Scan for the cell matching the given text and deliver its [x, y] coordinate at center. 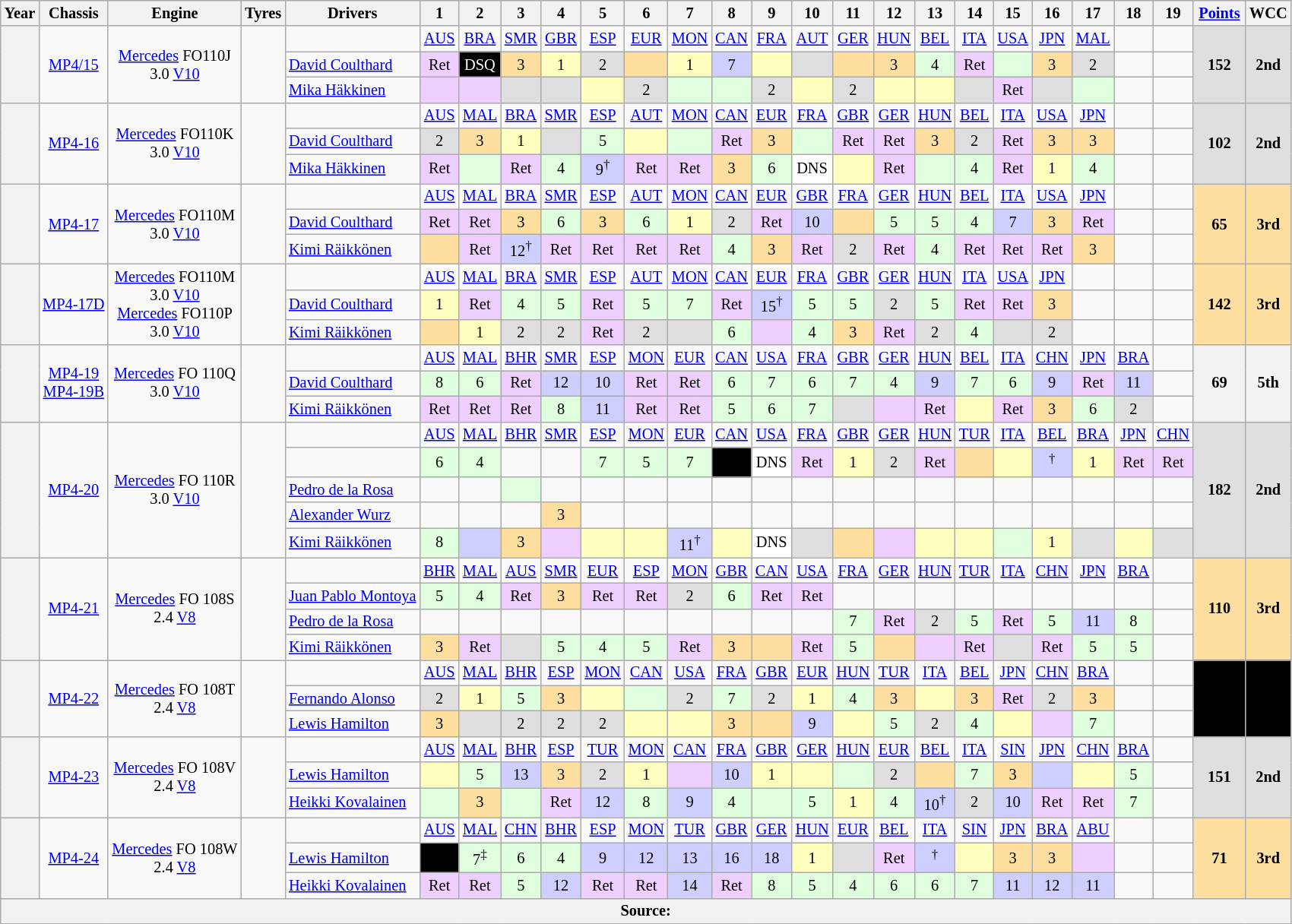
0 (203) [1219, 698]
151 [1219, 777]
65 [1219, 223]
182 [1219, 489]
17 [1093, 13]
MP4-20 [73, 489]
MP4-16 [73, 143]
Source: [646, 911]
110 [1219, 609]
MP4-21 [73, 609]
7‡ [480, 857]
142 [1219, 305]
Mercedes FO110M3.0 V10 [175, 223]
MP4-17 [73, 223]
MP4-17D [73, 305]
Mercedes FO 108T2.4 V8 [175, 698]
WCC [1268, 13]
Tyres [263, 13]
Mercedes FO110K3.0 V10 [175, 143]
Engine [175, 13]
10† [935, 802]
MP4-23 [73, 777]
MP4-22 [73, 698]
71 [1219, 857]
MP4-24 [73, 857]
19 [1173, 13]
5th [1268, 383]
Mercedes FO 110R3.0 V10 [175, 489]
15 [1012, 13]
9† [602, 169]
Mercedes FO110M3.0 V10Mercedes FO110P3.0 V10 [175, 305]
Points [1219, 13]
Fernando Alonso [353, 698]
102 [1219, 143]
ABU [1093, 830]
15† [772, 304]
MP4/15 [73, 64]
12† [521, 249]
Mercedes FO 110Q3.0 V10 [175, 383]
Year [20, 13]
MP4-19MP4-19B [73, 383]
Drivers [353, 13]
Chassis [73, 13]
152 [1219, 64]
Juan Pablo Montoya [353, 596]
11† [690, 543]
Mercedes FO 108W2.4 V8 [175, 857]
69 [1219, 383]
Mercedes FO 108V2.4 V8 [175, 777]
Mercedes FO 108S2.4 V8 [175, 609]
Alexander Wurz [353, 515]
Mercedes FO110J3.0 V10 [175, 64]
